Determine the [X, Y] coordinate at the center of the cell enclosing the given text.  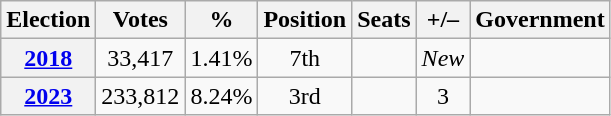
Government [540, 20]
New [443, 58]
2023 [48, 96]
233,812 [140, 96]
3rd [305, 96]
% [222, 20]
Votes [140, 20]
Election [48, 20]
Seats [384, 20]
1.41% [222, 58]
7th [305, 58]
8.24% [222, 96]
3 [443, 96]
2018 [48, 58]
Position [305, 20]
+/– [443, 20]
33,417 [140, 58]
